Return the (X, Y) coordinate for the center point of the cell that contains the specified text.  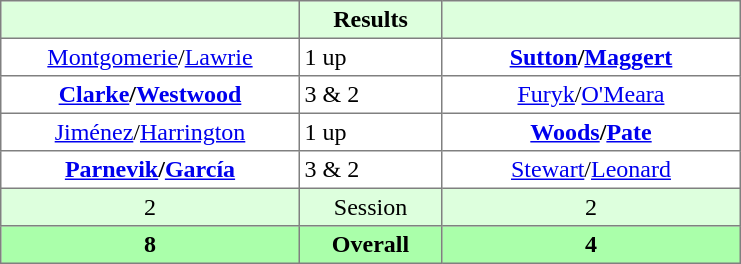
Stewart/Leonard (591, 170)
8 (150, 245)
Results (370, 20)
Woods/Pate (591, 132)
Furyk/O'Meara (591, 95)
Jiménez/Harrington (150, 132)
Parnevik/García (150, 170)
4 (591, 245)
Clarke/Westwood (150, 95)
Sutton/Maggert (591, 57)
Overall (370, 245)
Montgomerie/Lawrie (150, 57)
Session (370, 207)
